Extract the (x, y) coordinate from the center of the cell holding the provided text.  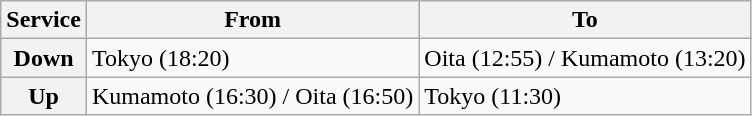
Tokyo (11:30) (585, 96)
Tokyo (18:20) (252, 58)
Service (44, 20)
Up (44, 96)
Kumamoto (16:30) / Oita (16:50) (252, 96)
Down (44, 58)
Oita (12:55) / Kumamoto (13:20) (585, 58)
To (585, 20)
From (252, 20)
